Find where the given text appears and provide that cell's center as (x, y) coordinate. 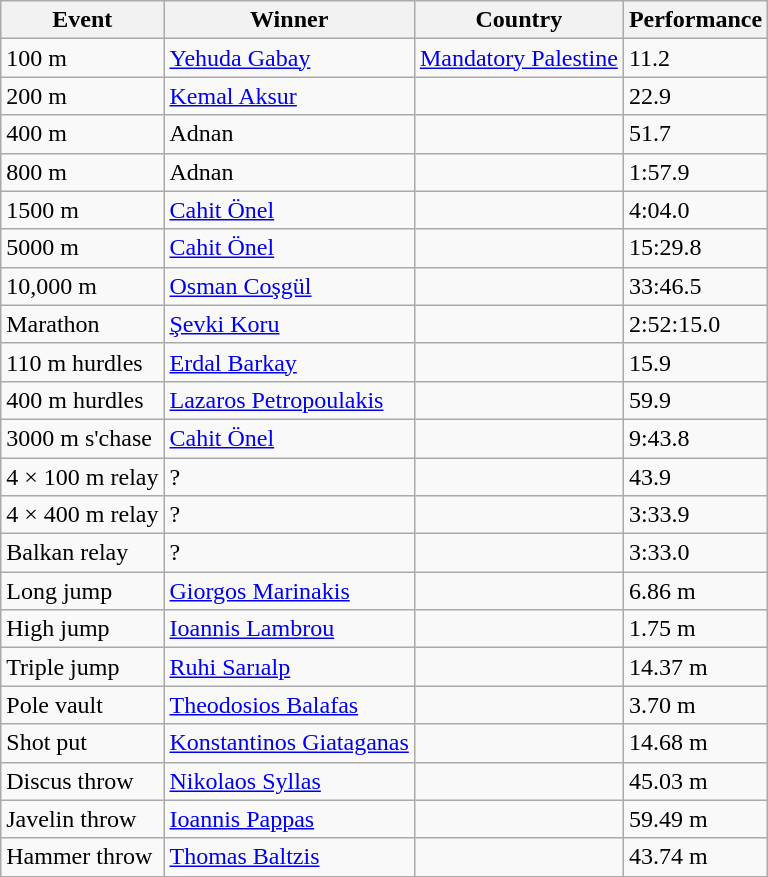
Country (518, 20)
Balkan relay (82, 553)
1500 m (82, 210)
10,000 m (82, 286)
33:46.5 (695, 286)
Discus throw (82, 781)
1:57.9 (695, 172)
800 m (82, 172)
59.49 m (695, 819)
Performance (695, 20)
Theodosios Balafas (289, 705)
11.2 (695, 58)
Ioannis Pappas (289, 819)
Thomas Baltzis (289, 857)
Winner (289, 20)
Konstantinos Giataganas (289, 743)
4 × 100 m relay (82, 477)
Event (82, 20)
22.9 (695, 96)
Mandatory Palestine (518, 58)
1.75 m (695, 629)
9:43.8 (695, 438)
Lazaros Petropoulakis (289, 400)
400 m hurdles (82, 400)
High jump (82, 629)
3:33.0 (695, 553)
Nikolaos Syllas (289, 781)
4:04.0 (695, 210)
2:52:15.0 (695, 324)
Triple jump (82, 667)
4 × 400 m relay (82, 515)
Ioannis Lambrou (289, 629)
Pole vault (82, 705)
15.9 (695, 362)
14.68 m (695, 743)
14.37 m (695, 667)
43.9 (695, 477)
3000 m s'chase (82, 438)
45.03 m (695, 781)
43.74 m (695, 857)
Osman Coşgül (289, 286)
Hammer throw (82, 857)
Yehuda Gabay (289, 58)
110 m hurdles (82, 362)
3.70 m (695, 705)
Giorgos Marinakis (289, 591)
Long jump (82, 591)
Ruhi Sarıalp (289, 667)
Marathon (82, 324)
Erdal Barkay (289, 362)
Kemal Aksur (289, 96)
59.9 (695, 400)
Shot put (82, 743)
Javelin throw (82, 819)
15:29.8 (695, 248)
Şevki Koru (289, 324)
100 m (82, 58)
400 m (82, 134)
51.7 (695, 134)
3:33.9 (695, 515)
6.86 m (695, 591)
5000 m (82, 248)
200 m (82, 96)
